Identify which cell holds the provided text, then report its (x, y) central coordinate. 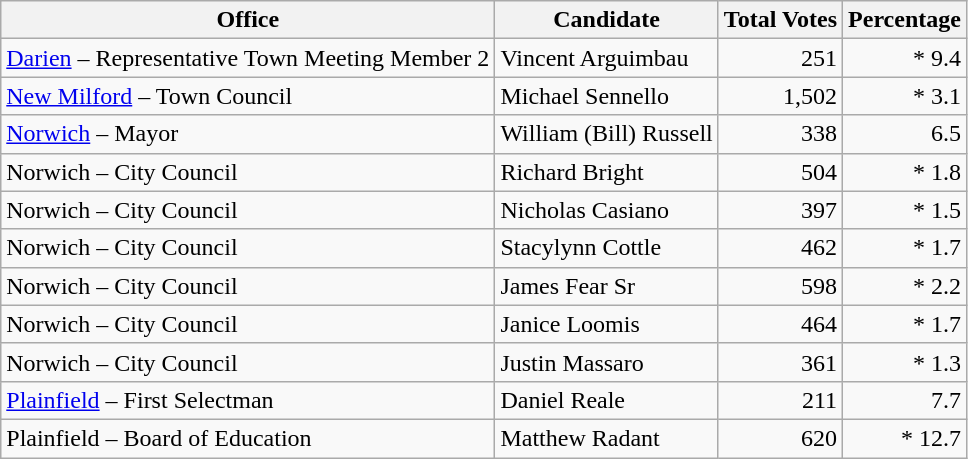
Vincent Arguimbau (606, 58)
* 12.7 (905, 438)
Stacylynn Cottle (606, 248)
598 (780, 286)
620 (780, 438)
* 9.4 (905, 58)
504 (780, 172)
Plainfield – Board of Education (248, 438)
397 (780, 210)
464 (780, 324)
Michael Sennello (606, 96)
7.7 (905, 400)
* 3.1 (905, 96)
Daniel Reale (606, 400)
* 2.2 (905, 286)
Office (248, 20)
Norwich – Mayor (248, 134)
William (Bill) Russell (606, 134)
Candidate (606, 20)
Richard Bright (606, 172)
361 (780, 362)
462 (780, 248)
Total Votes (780, 20)
* 1.3 (905, 362)
Nicholas Casiano (606, 210)
Matthew Radant (606, 438)
6.5 (905, 134)
338 (780, 134)
James Fear Sr (606, 286)
* 1.5 (905, 210)
Justin Massaro (606, 362)
New Milford – Town Council (248, 96)
251 (780, 58)
Percentage (905, 20)
1,502 (780, 96)
Plainfield – First Selectman (248, 400)
Janice Loomis (606, 324)
* 1.8 (905, 172)
211 (780, 400)
Darien – Representative Town Meeting Member 2 (248, 58)
